Capture the cell that displays the provided text and extract its (X, Y) central coordinate. 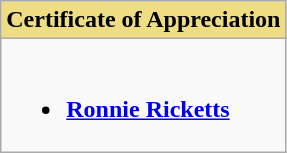
Certificate of Appreciation (144, 20)
Ronnie Ricketts (144, 96)
